Return the (X, Y) coordinate for the center point of the cell that contains the specified text.  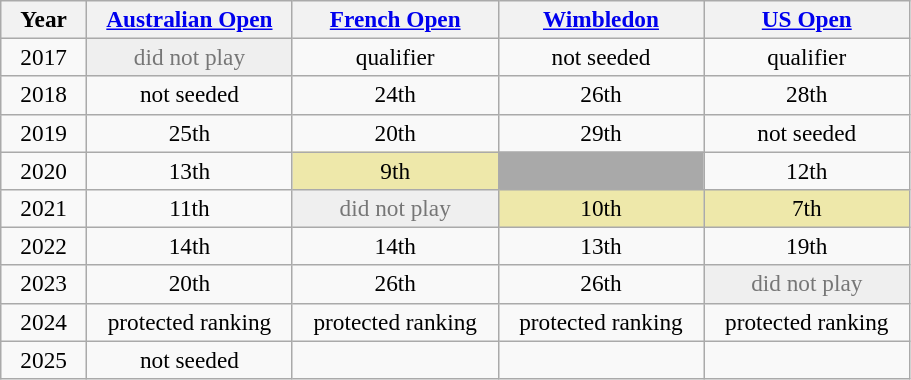
10th (601, 208)
2020 (44, 170)
19th (807, 246)
28th (807, 95)
7th (807, 208)
2021 (44, 208)
Australian Open (190, 19)
Wimbledon (601, 19)
12th (807, 170)
2018 (44, 95)
Year (44, 19)
25th (190, 133)
2022 (44, 246)
11th (190, 208)
24th (395, 95)
2023 (44, 284)
French Open (395, 19)
2019 (44, 133)
2017 (44, 57)
29th (601, 133)
2025 (44, 359)
US Open (807, 19)
9th (395, 170)
2024 (44, 322)
